Locate the cell with the specified text and output its [x, y] center coordinate. 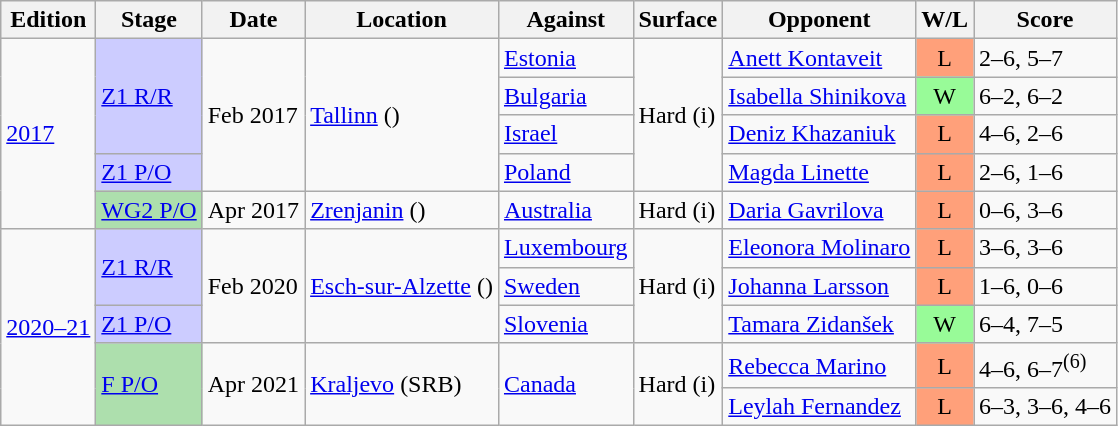
Stage [149, 20]
Apr 2017 [253, 210]
2020–21 [48, 328]
Feb 2020 [253, 286]
Rebecca Marino [820, 366]
Sweden [566, 286]
4–6, 6–7(6) [1046, 366]
Feb 2017 [253, 115]
Estonia [566, 58]
Tamara Zidanšek [820, 324]
Apr 2021 [253, 384]
Leylah Fernandez [820, 407]
1–6, 0–6 [1046, 286]
Opponent [820, 20]
Australia [566, 210]
6–3, 3–6, 4–6 [1046, 407]
2–6, 1–6 [1046, 172]
Poland [566, 172]
Kraljevo (SRB) [402, 384]
2017 [48, 134]
Esch-sur-Alzette () [402, 286]
Bulgaria [566, 96]
4–6, 2–6 [1046, 134]
Daria Gavrilova [820, 210]
Score [1046, 20]
6–2, 6–2 [1046, 96]
Canada [566, 384]
Isabella Shinikova [820, 96]
0–6, 3–6 [1046, 210]
Anett Kontaveit [820, 58]
Slovenia [566, 324]
Location [402, 20]
Magda Linette [820, 172]
Edition [48, 20]
Eleonora Molinaro [820, 248]
3–6, 3–6 [1046, 248]
Israel [566, 134]
Johanna Larsson [820, 286]
Zrenjanin () [402, 210]
2–6, 5–7 [1046, 58]
W/L [945, 20]
Deniz Khazaniuk [820, 134]
6–4, 7–5 [1046, 324]
Surface [678, 20]
Against [566, 20]
F P/O [149, 384]
WG2 P/O [149, 210]
Luxembourg [566, 248]
Date [253, 20]
Tallinn () [402, 115]
